Provide the [X, Y] coordinate of the cell's center where the given text is located.  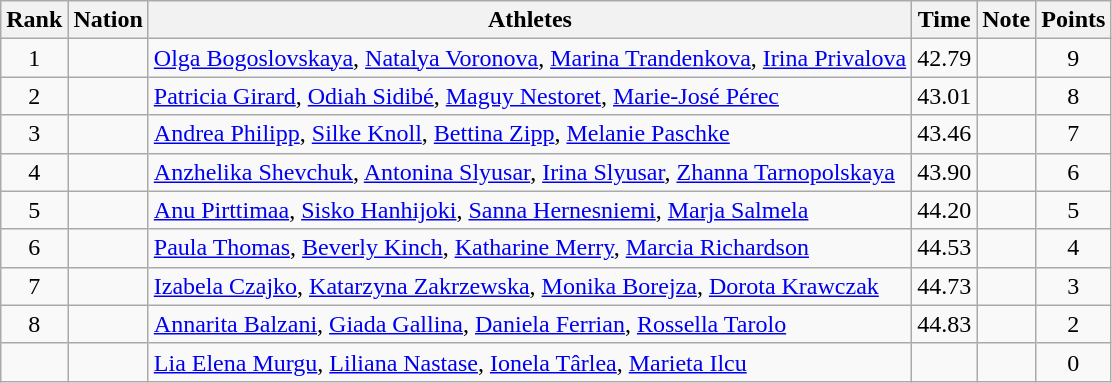
Patricia Girard, Odiah Sidibé, Maguy Nestoret, Marie-José Pérec [530, 96]
Nation [108, 20]
Anzhelika Shevchuk, Antonina Slyusar, Irina Slyusar, Zhanna Tarnopolskaya [530, 172]
44.20 [944, 210]
Time [944, 20]
44.73 [944, 286]
9 [1074, 58]
Anu Pirttimaa, Sisko Hanhijoki, Sanna Hernesniemi, Marja Salmela [530, 210]
Olga Bogoslovskaya, Natalya Voronova, Marina Trandenkova, Irina Privalova [530, 58]
Note [1006, 20]
1 [34, 58]
Annarita Balzani, Giada Gallina, Daniela Ferrian, Rossella Tarolo [530, 324]
Rank [34, 20]
Andrea Philipp, Silke Knoll, Bettina Zipp, Melanie Paschke [530, 134]
Points [1074, 20]
42.79 [944, 58]
Lia Elena Murgu, Liliana Nastase, Ionela Târlea, Marieta Ilcu [530, 362]
Izabela Czajko, Katarzyna Zakrzewska, Monika Borejza, Dorota Krawczak [530, 286]
Athletes [530, 20]
0 [1074, 362]
44.83 [944, 324]
43.46 [944, 134]
Paula Thomas, Beverly Kinch, Katharine Merry, Marcia Richardson [530, 248]
43.01 [944, 96]
43.90 [944, 172]
44.53 [944, 248]
